Scan for the cell matching the given text and deliver its [x, y] coordinate at center. 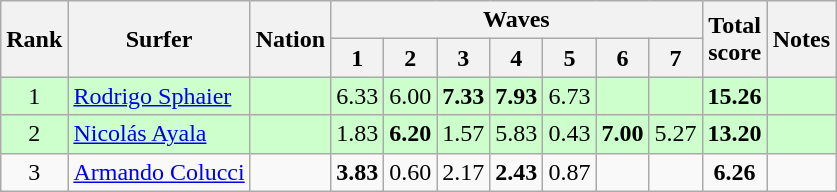
2.17 [464, 172]
Nicolás Ayala [159, 134]
15.26 [734, 96]
6.73 [570, 96]
6.26 [734, 172]
1.83 [358, 134]
Surfer [159, 39]
Nation [290, 39]
5 [570, 58]
Rodrigo Sphaier [159, 96]
Totalscore [734, 39]
Rank [34, 39]
Armando Colucci [159, 172]
7.00 [622, 134]
0.60 [410, 172]
5.27 [676, 134]
7.33 [464, 96]
5.83 [516, 134]
13.20 [734, 134]
6.00 [410, 96]
7 [676, 58]
3.83 [358, 172]
6.33 [358, 96]
6 [622, 58]
7.93 [516, 96]
0.43 [570, 134]
2.43 [516, 172]
1.57 [464, 134]
Notes [801, 39]
Waves [516, 20]
0.87 [570, 172]
4 [516, 58]
6.20 [410, 134]
